Extract the [x, y] coordinate from the center of the cell holding the provided text.  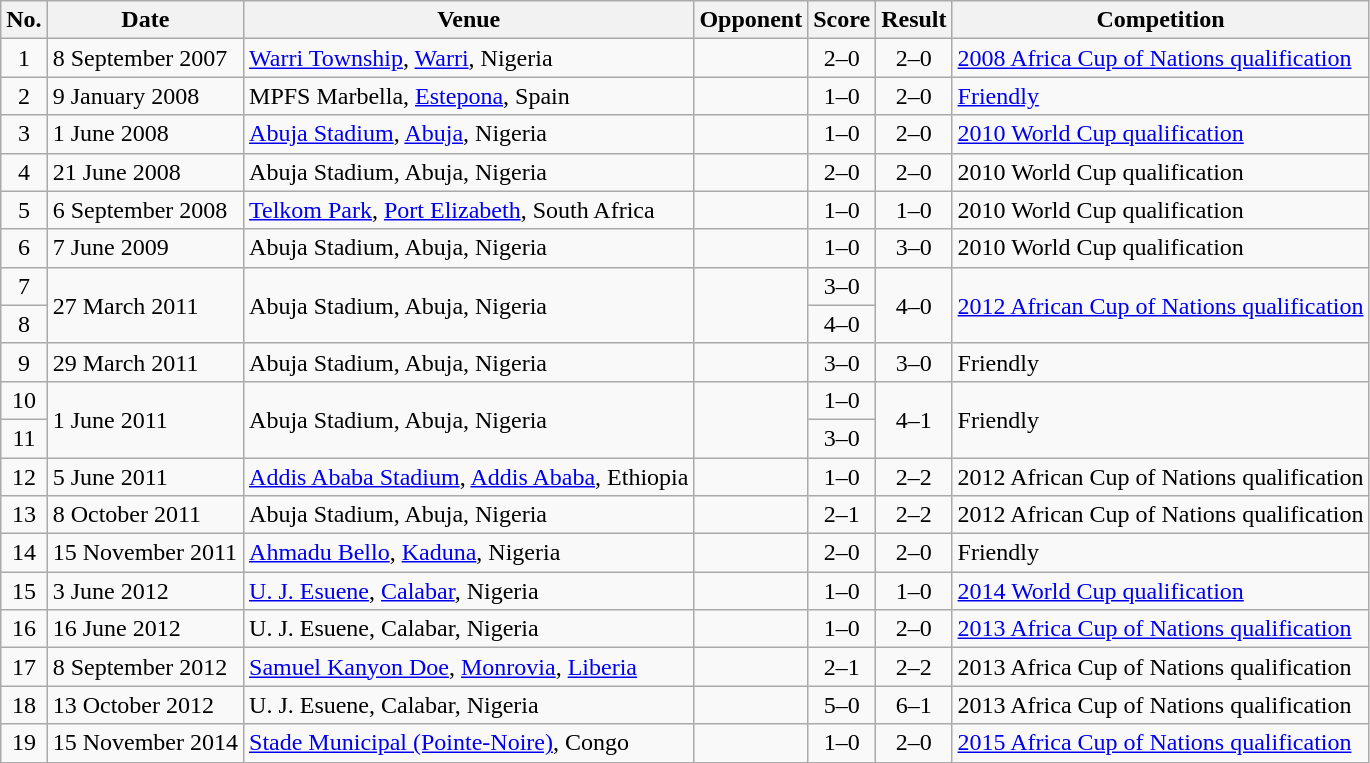
MPFS Marbella, Estepona, Spain [469, 96]
Score [842, 20]
Stade Municipal (Pointe-Noire), Congo [469, 743]
4 [24, 172]
1 June 2008 [145, 134]
Warri Township, Warri, Nigeria [469, 58]
8 October 2011 [145, 515]
18 [24, 705]
2014 World Cup qualification [1160, 591]
3 [24, 134]
2 [24, 96]
5 June 2011 [145, 477]
5 [24, 210]
Telkom Park, Port Elizabeth, South Africa [469, 210]
10 [24, 400]
Opponent [751, 20]
29 March 2011 [145, 362]
7 [24, 286]
3 June 2012 [145, 591]
11 [24, 438]
15 November 2014 [145, 743]
Samuel Kanyon Doe, Monrovia, Liberia [469, 667]
Competition [1160, 20]
Venue [469, 20]
13 October 2012 [145, 705]
4–1 [914, 419]
13 [24, 515]
19 [24, 743]
8 [24, 324]
Ahmadu Bello, Kaduna, Nigeria [469, 553]
9 [24, 362]
2008 Africa Cup of Nations qualification [1160, 58]
2015 Africa Cup of Nations qualification [1160, 743]
17 [24, 667]
1 June 2011 [145, 419]
16 [24, 629]
21 June 2008 [145, 172]
No. [24, 20]
6–1 [914, 705]
7 June 2009 [145, 248]
8 September 2012 [145, 667]
12 [24, 477]
Result [914, 20]
14 [24, 553]
15 November 2011 [145, 553]
Addis Ababa Stadium, Addis Ababa, Ethiopia [469, 477]
Date [145, 20]
16 June 2012 [145, 629]
8 September 2007 [145, 58]
27 March 2011 [145, 305]
1 [24, 58]
6 September 2008 [145, 210]
15 [24, 591]
6 [24, 248]
9 January 2008 [145, 96]
5–0 [842, 705]
